Provide the (X, Y) coordinate of the cell's center where the given text is located.  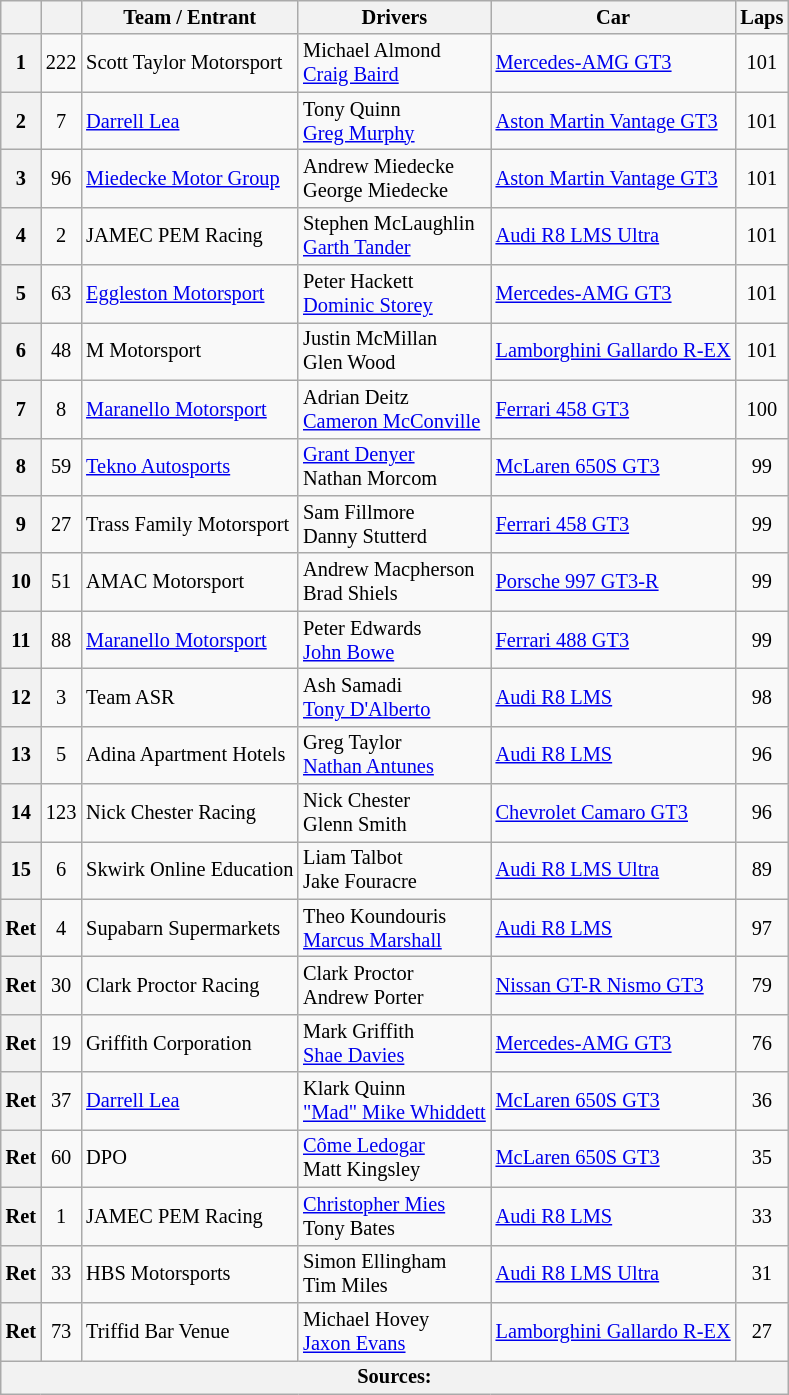
98 (762, 697)
Tony Quinn Greg Murphy (394, 121)
15 (21, 870)
Greg Taylor Nathan Antunes (394, 755)
51 (61, 582)
Porsche 997 GT3-R (614, 582)
Michael Hovey Jaxon Evans (394, 1331)
Michael Almond Craig Baird (394, 63)
Liam Talbot Jake Fouracre (394, 870)
Car (614, 17)
Sources: (394, 1377)
Ferrari 488 GT3 (614, 640)
9 (21, 524)
Laps (762, 17)
97 (762, 928)
88 (61, 640)
Griffith Corporation (190, 1043)
Scott Taylor Motorsport (190, 63)
Tekno Autosports (190, 467)
76 (762, 1043)
Chevrolet Camaro GT3 (614, 813)
31 (762, 1274)
79 (762, 985)
Christopher Mies Tony Bates (394, 1216)
Miedecke Motor Group (190, 178)
Adina Apartment Hotels (190, 755)
Triffid Bar Venue (190, 1331)
Sam Fillmore Danny Stutterd (394, 524)
123 (61, 813)
59 (61, 467)
Nick Chester Racing (190, 813)
Stephen McLaughlin Garth Tander (394, 236)
60 (61, 1158)
Grant Denyer Nathan Morcom (394, 467)
Côme Ledogar Matt Kingsley (394, 1158)
Theo Koundouris Marcus Marshall (394, 928)
Trass Family Motorsport (190, 524)
Team ASR (190, 697)
Eggleston Motorsport (190, 294)
Peter Hackett Dominic Storey (394, 294)
Andrew Miedecke George Miedecke (394, 178)
Clark Proctor Racing (190, 985)
11 (21, 640)
63 (61, 294)
37 (61, 1101)
Justin McMillan Glen Wood (394, 351)
73 (61, 1331)
Klark Quinn "Mad" Mike Whiddett (394, 1101)
Simon Ellingham Tim Miles (394, 1274)
HBS Motorsports (190, 1274)
M Motorsport (190, 351)
Nissan GT-R Nismo GT3 (614, 985)
Skwirk Online Education (190, 870)
AMAC Motorsport (190, 582)
Peter Edwards John Bowe (394, 640)
Andrew Macpherson Brad Shiels (394, 582)
Clark Proctor Andrew Porter (394, 985)
DPO (190, 1158)
36 (762, 1101)
Supabarn Supermarkets (190, 928)
89 (762, 870)
19 (61, 1043)
Team / Entrant (190, 17)
100 (762, 409)
Drivers (394, 17)
13 (21, 755)
222 (61, 63)
12 (21, 697)
Adrian Deitz Cameron McConville (394, 409)
Nick Chester Glenn Smith (394, 813)
48 (61, 351)
Ash Samadi Tony D'Alberto (394, 697)
Mark Griffith Shae Davies (394, 1043)
30 (61, 985)
10 (21, 582)
14 (21, 813)
35 (762, 1158)
